Find where the given text appears and provide that cell's center as [X, Y] coordinate. 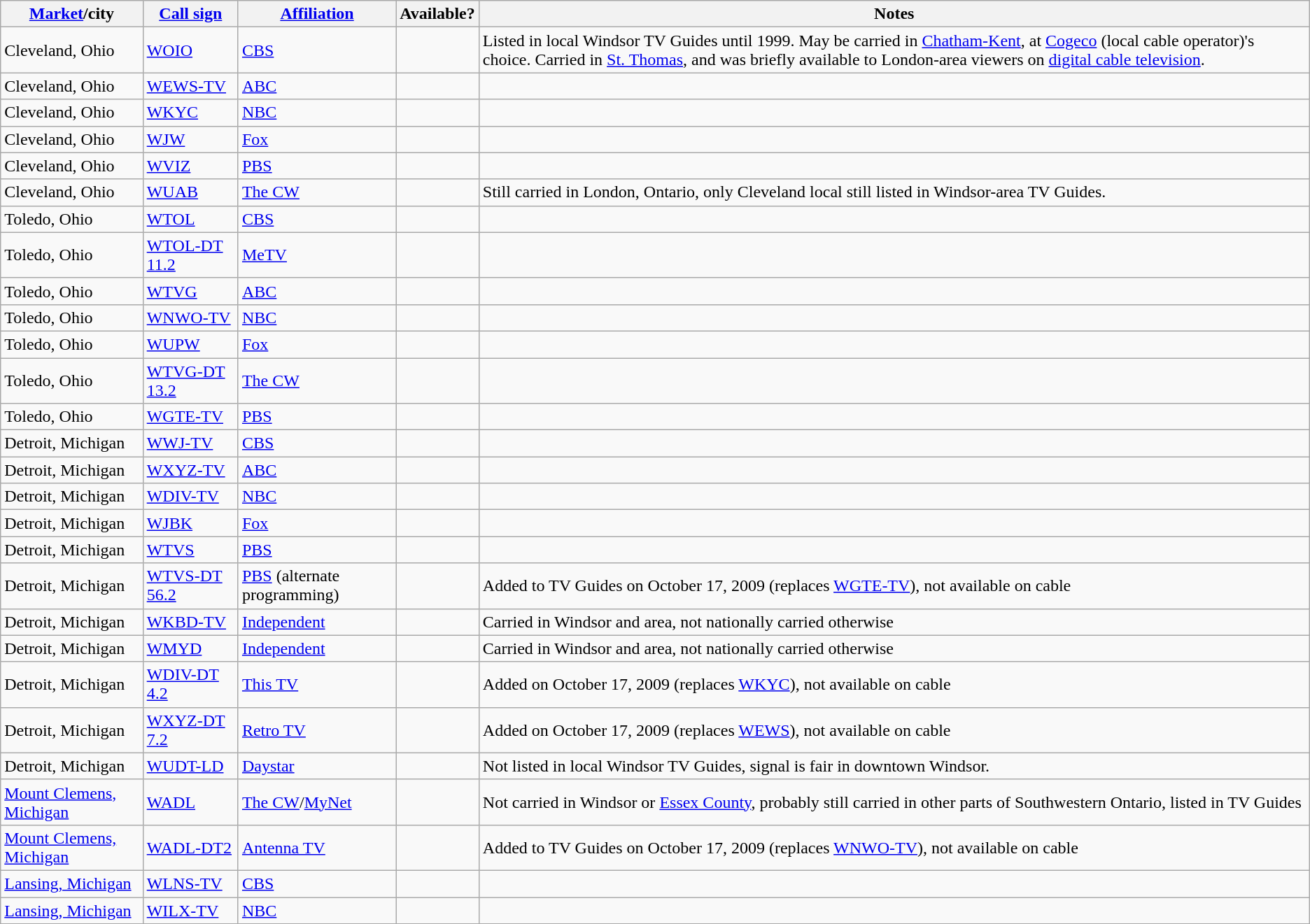
Affiliation [316, 14]
WDIV-DT 4.2 [190, 684]
Added on October 17, 2009 (replaces WEWS), not available on cable [894, 730]
WWJ-TV [190, 443]
WLNS-TV [190, 883]
WNWO-TV [190, 318]
WGTE-TV [190, 417]
The CW/MyNet [316, 802]
WILX-TV [190, 910]
WTOL [190, 219]
WVIZ [190, 166]
Added to TV Guides on October 17, 2009 (replaces WNWO-TV), not available on cable [894, 848]
WUAB [190, 192]
Not listed in local Windsor TV Guides, signal is fair in downtown Windsor. [894, 766]
Not carried in Windsor or Essex County, probably still carried in other parts of Southwestern Ontario, listed in TV Guides [894, 802]
WMYD [190, 648]
Market/city [71, 14]
WKYC [190, 113]
WTVS [190, 550]
WJBK [190, 523]
PBS (alternate programming) [316, 586]
WUDT-LD [190, 766]
WJW [190, 139]
Notes [894, 14]
WDIV-TV [190, 497]
This TV [316, 684]
WOIO [190, 50]
Added on October 17, 2009 (replaces WKYC), not available on cable [894, 684]
Call sign [190, 14]
WTVG [190, 291]
Retro TV [316, 730]
WXYZ-TV [190, 470]
WTOL-DT 11.2 [190, 255]
WTVG-DT 13.2 [190, 381]
WADL-DT2 [190, 848]
WEWS-TV [190, 86]
Daystar [316, 766]
MeTV [316, 255]
WUPW [190, 344]
Still carried in London, Ontario, only Cleveland local still listed in Windsor-area TV Guides. [894, 192]
WXYZ-DT 7.2 [190, 730]
Added to TV Guides on October 17, 2009 (replaces WGTE-TV), not available on cable [894, 586]
Antenna TV [316, 848]
Available? [438, 14]
WKBD-TV [190, 622]
WTVS-DT 56.2 [190, 586]
WADL [190, 802]
